From the cell containing the given text, extract its center point as (X, Y) coordinate. 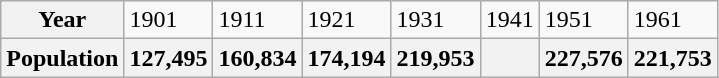
160,834 (258, 58)
221,753 (672, 58)
1921 (346, 20)
227,576 (584, 58)
219,953 (436, 58)
1931 (436, 20)
1911 (258, 20)
Year (62, 20)
174,194 (346, 58)
1941 (510, 20)
1961 (672, 20)
127,495 (168, 58)
Population (62, 58)
1951 (584, 20)
1901 (168, 20)
